Return the [X, Y] coordinate for the center point of the cell that contains the specified text.  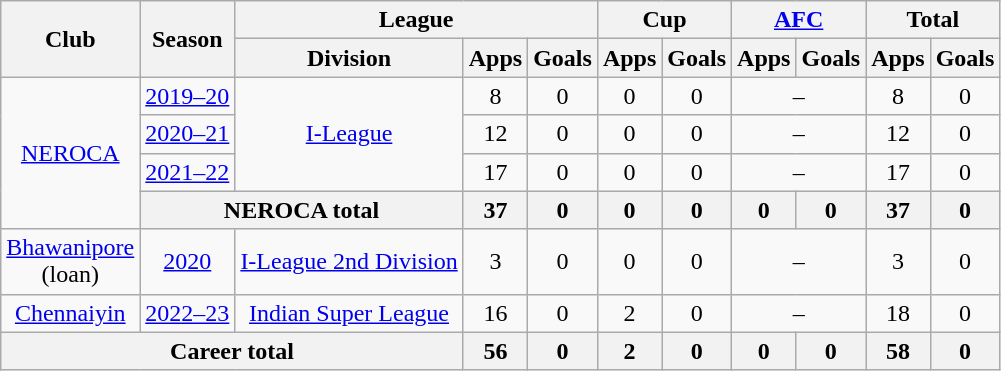
Club [70, 39]
Cup [664, 20]
Indian Super League [349, 313]
Division [349, 58]
Chennaiyin [70, 313]
56 [495, 351]
I-League [349, 134]
League [416, 20]
NEROCA total [302, 210]
2022–23 [188, 313]
2020–21 [188, 134]
Bhawanipore (loan) [70, 262]
18 [898, 313]
2020 [188, 262]
58 [898, 351]
16 [495, 313]
AFC [799, 20]
Season [188, 39]
2019–20 [188, 96]
Total [933, 20]
NEROCA [70, 153]
I-League 2nd Division [349, 262]
2021–22 [188, 172]
Career total [232, 351]
